Capture the cell that displays the provided text and extract its [X, Y] central coordinate. 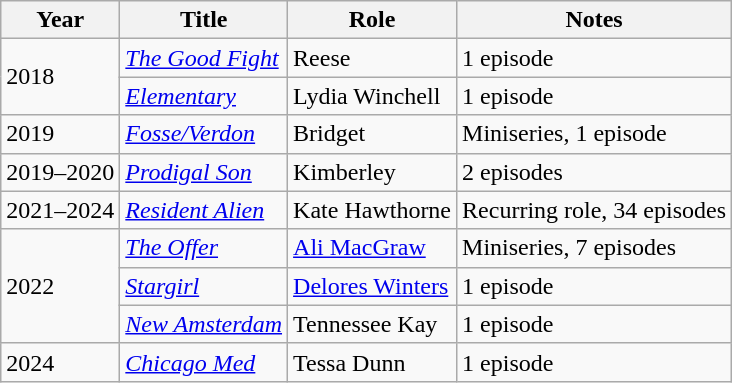
Resident Alien [204, 210]
Kate Hawthorne [372, 210]
2018 [60, 77]
Title [204, 20]
2019 [60, 134]
The Offer [204, 248]
Notes [594, 20]
Ali MacGraw [372, 248]
Role [372, 20]
Miniseries, 7 episodes [594, 248]
Delores Winters [372, 286]
The Good Fight [204, 58]
Recurring role, 34 episodes [594, 210]
Fosse/Verdon [204, 134]
Tennessee Kay [372, 324]
Reese [372, 58]
Chicago Med [204, 362]
Stargirl [204, 286]
New Amsterdam [204, 324]
Elementary [204, 96]
2024 [60, 362]
2022 [60, 286]
2021–2024 [60, 210]
2 episodes [594, 172]
2019–2020 [60, 172]
Kimberley [372, 172]
Bridget [372, 134]
Lydia Winchell [372, 96]
Year [60, 20]
Tessa Dunn [372, 362]
Miniseries, 1 episode [594, 134]
Prodigal Son [204, 172]
